From the cell containing the given text, extract its center point as (x, y) coordinate. 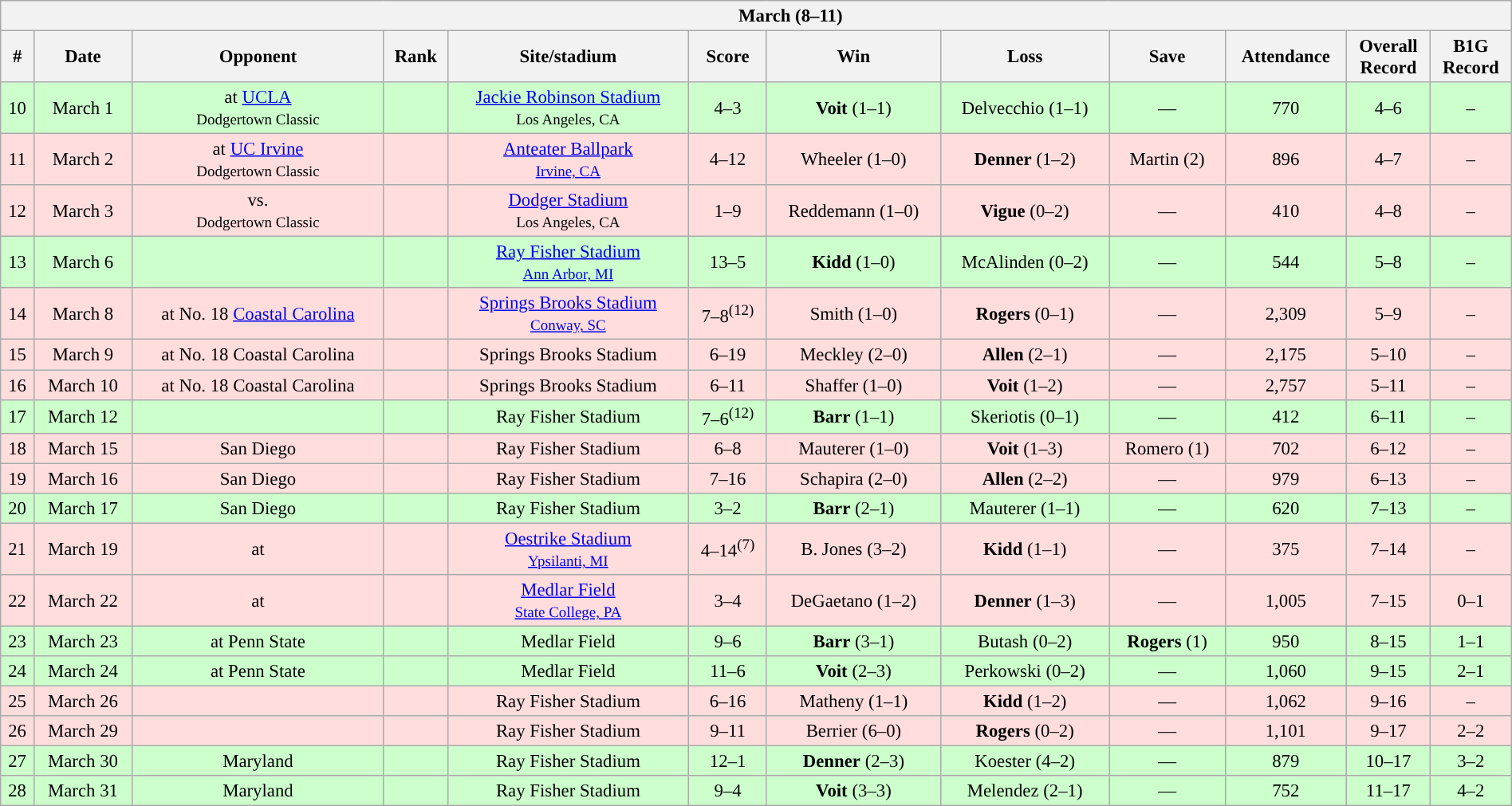
Vigue (0–2) (1025, 210)
Date (83, 56)
26 (18, 731)
Voit (2–3) (853, 671)
12 (18, 210)
Skeriotis (0–1) (1025, 416)
13–5 (728, 263)
Martin (2) (1167, 159)
0–1 (1471, 601)
Voit (3–3) (853, 791)
Barr (3–1) (853, 641)
27 (18, 761)
24 (18, 671)
4–3 (728, 108)
1,060 (1286, 671)
Kidd (1–1) (1025, 548)
4–7 (1388, 159)
Allen (2–2) (1025, 478)
10 (18, 108)
4–14(7) (728, 548)
Berrier (6–0) (853, 731)
4–8 (1388, 210)
9–15 (1388, 671)
7–14 (1388, 548)
Opponent (258, 56)
Meckley (2–0) (853, 355)
Delvecchio (1–1) (1025, 108)
16 (18, 385)
Voit (1–3) (1025, 448)
March 8 (83, 314)
2,757 (1286, 385)
Rogers (0–1) (1025, 314)
18 (18, 448)
Medlar FieldState College, PA (568, 601)
March 9 (83, 355)
9–11 (728, 731)
Denner (1–3) (1025, 601)
B. Jones (3–2) (853, 548)
752 (1286, 791)
4–6 (1388, 108)
March 12 (83, 416)
Score (728, 56)
March 22 (83, 601)
6–16 (728, 701)
5–8 (1388, 263)
544 (1286, 263)
Barr (1–1) (853, 416)
Matheny (1–1) (853, 701)
Save (1167, 56)
Site/stadium (568, 56)
17 (18, 416)
Oestrike StadiumYpsilanti, MI (568, 548)
McAlinden (0–2) (1025, 263)
3–4 (728, 601)
March 30 (83, 761)
Rank (415, 56)
Dodger StadiumLos Angeles, CA (568, 210)
Smith (1–0) (853, 314)
10–17 (1388, 761)
Ray Fisher StadiumAnn Arbor, MI (568, 263)
March 17 (83, 508)
B1GRecord (1471, 56)
March 16 (83, 478)
March 26 (83, 701)
11–6 (728, 671)
4–12 (728, 159)
March 15 (83, 448)
March 19 (83, 548)
11 (18, 159)
19 (18, 478)
DeGaetano (1–2) (853, 601)
896 (1286, 159)
Butash (0–2) (1025, 641)
5–9 (1388, 314)
702 (1286, 448)
Romero (1) (1167, 448)
6–19 (728, 355)
1–1 (1471, 641)
Schapira (2–0) (853, 478)
Barr (2–1) (853, 508)
March 31 (83, 791)
21 (18, 548)
22 (18, 601)
14 (18, 314)
Shaffer (1–0) (853, 385)
Rogers (0–2) (1025, 731)
4–2 (1471, 791)
9–17 (1388, 731)
11–17 (1388, 791)
7–8(12) (728, 314)
879 (1286, 761)
410 (1286, 210)
Denner (2–3) (853, 761)
Allen (2–1) (1025, 355)
Jackie Robinson StadiumLos Angeles, CA (568, 108)
2–1 (1471, 671)
15 (18, 355)
375 (1286, 548)
2–2 (1471, 731)
Wheeler (1–0) (853, 159)
1,005 (1286, 601)
1,062 (1286, 701)
Mauterer (1–1) (1025, 508)
7–6(12) (728, 416)
23 (18, 641)
Springs Brooks StadiumConway, SC (568, 314)
25 (18, 701)
12–1 (728, 761)
# (18, 56)
6–12 (1388, 448)
9–4 (728, 791)
979 (1286, 478)
Win (853, 56)
6–8 (728, 448)
7–15 (1388, 601)
7–16 (728, 478)
March 23 (83, 641)
28 (18, 791)
2,309 (1286, 314)
Attendance (1286, 56)
6–13 (1388, 478)
at UC Irvine Dodgertown Classic (258, 159)
Voit (1–1) (853, 108)
1,101 (1286, 731)
620 (1286, 508)
13 (18, 263)
5–11 (1388, 385)
1–9 (728, 210)
Voit (1–2) (1025, 385)
vs. Dodgertown Classic (258, 210)
9–16 (1388, 701)
March 6 (83, 263)
March 29 (83, 731)
Koester (4–2) (1025, 761)
7–13 (1388, 508)
950 (1286, 641)
Rogers (1) (1167, 641)
2,175 (1286, 355)
5–10 (1388, 355)
20 (18, 508)
at UCLA Dodgertown Classic (258, 108)
Perkowski (0–2) (1025, 671)
9–6 (728, 641)
Melendez (2–1) (1025, 791)
March 2 (83, 159)
Denner (1–2) (1025, 159)
Mauterer (1–0) (853, 448)
Reddemann (1–0) (853, 210)
March 10 (83, 385)
Kidd (1–2) (1025, 701)
March (8–11) (756, 16)
March 1 (83, 108)
8–15 (1388, 641)
Loss (1025, 56)
412 (1286, 416)
Anteater BallparkIrvine, CA (568, 159)
March 3 (83, 210)
770 (1286, 108)
OverallRecord (1388, 56)
Kidd (1–0) (853, 263)
March 24 (83, 671)
